Pinpoint the cell where the given text exists, returning its (X, Y) midpoint coordinate. 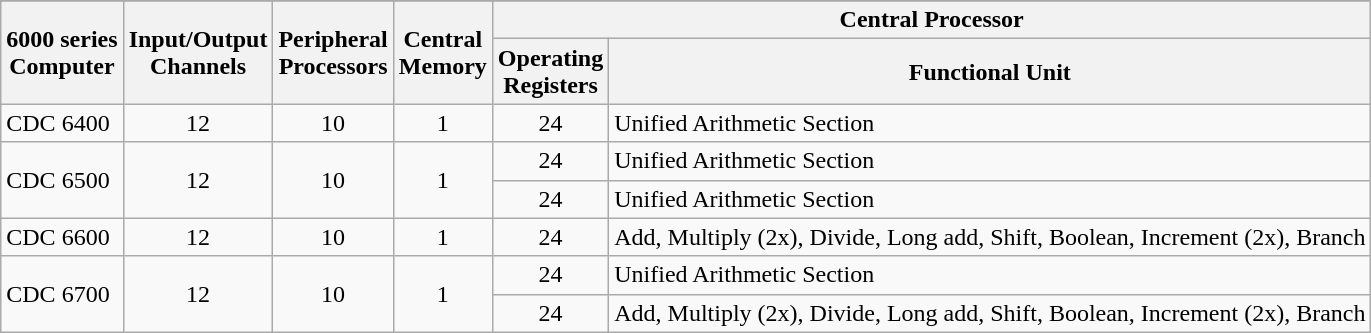
OperatingRegisters (550, 72)
Functional Unit (990, 72)
CentralMemory (442, 52)
CDC 6400 (62, 123)
Input/OutputChannels (198, 52)
Central Processor (932, 20)
CDC 6600 (62, 237)
6000 seriesComputer (62, 52)
PeripheralProcessors (333, 52)
CDC 6500 (62, 180)
CDC 6700 (62, 294)
